Return the (x, y) coordinate for the center point of the cell that contains the specified text.  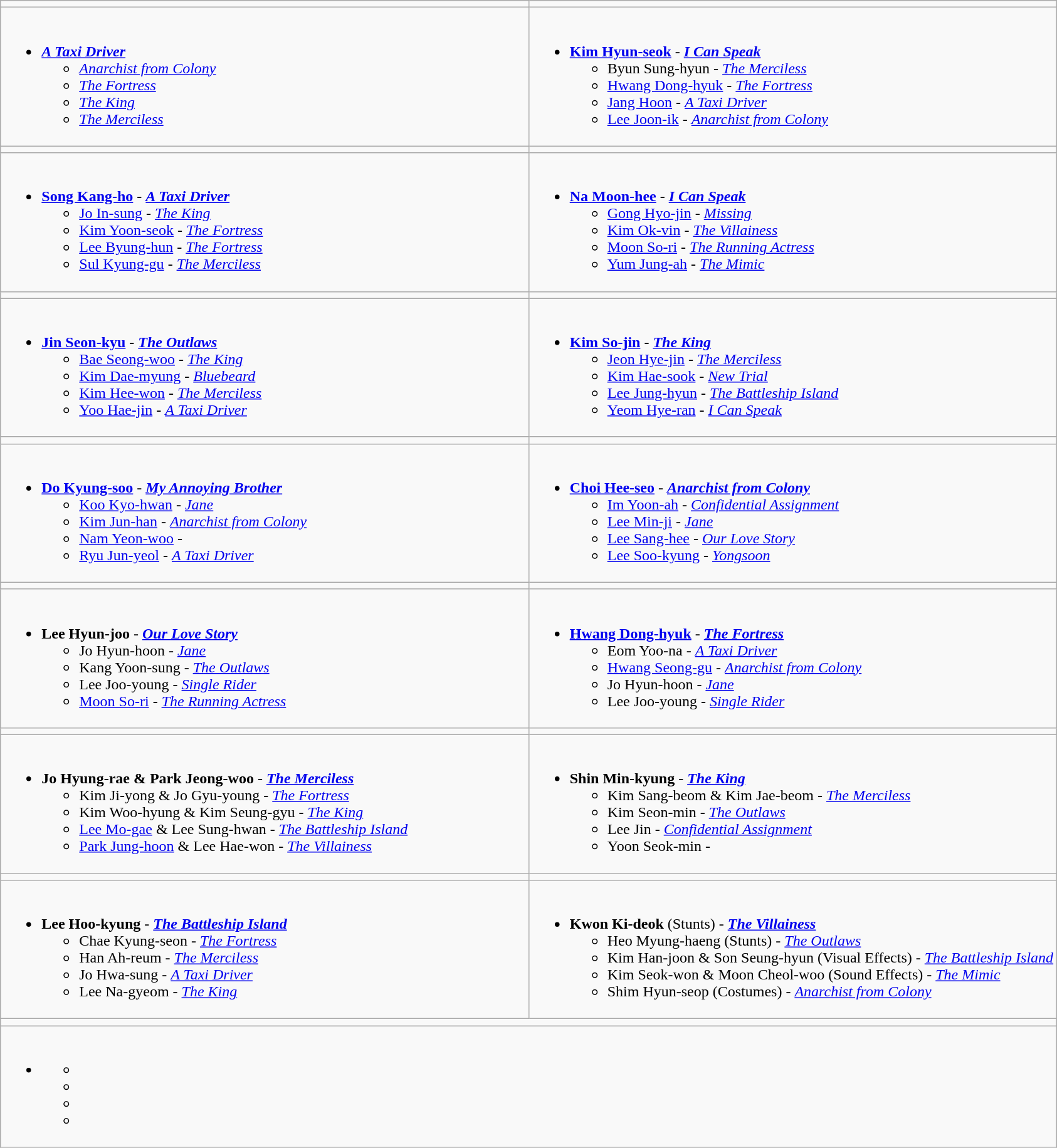
Lee Hoo-kyung - The Battleship IslandChae Kyung-seon - The FortressHan Ah-reum - The MercilessJo Hwa-sung - A Taxi DriverLee Na-gyeom - The King (265, 950)
Choi Hee-seo - Anarchist from ColonyIm Yoon-ah - Confidential AssignmentLee Min-ji - JaneLee Sang-hee - Our Love StoryLee Soo-kyung - Yongsoon (792, 513)
A Taxi DriverAnarchist from ColonyThe FortressThe KingThe Merciless (265, 76)
Song Kang-ho - A Taxi DriverJo In-sung - The KingKim Yoon-seok - The FortressLee Byung-hun - The FortressSul Kyung-gu - The Merciless (265, 222)
Kim Hyun-seok - I Can SpeakByun Sung-hyun - The MercilessHwang Dong-hyuk - The FortressJang Hoon - A Taxi DriverLee Joon-ik - Anarchist from Colony (792, 76)
Na Moon-hee - I Can SpeakGong Hyo-jin - MissingKim Ok-vin - The VillainessMoon So-ri - The Running ActressYum Jung-ah - The Mimic (792, 222)
Lee Hyun-joo - Our Love StoryJo Hyun-hoon - JaneKang Yoon-sung - The OutlawsLee Joo-young - Single RiderMoon So-ri - The Running Actress (265, 658)
Kim So-jin - The KingJeon Hye-jin - The MercilessKim Hae-sook - New TrialLee Jung-hyun - The Battleship IslandYeom Hye-ran - I Can Speak (792, 367)
Hwang Dong-hyuk - The FortressEom Yoo-na - A Taxi DriverHwang Seong-gu - Anarchist from ColonyJo Hyun-hoon - JaneLee Joo-young - Single Rider (792, 658)
Do Kyung-soo - My Annoying BrotherKoo Kyo-hwan - JaneKim Jun-han - Anarchist from ColonyNam Yeon-woo - Ryu Jun-yeol - A Taxi Driver (265, 513)
Jin Seon-kyu - The OutlawsBae Seong-woo - The KingKim Dae-myung - BluebeardKim Hee-won - The MercilessYoo Hae-jin - A Taxi Driver (265, 367)
Shin Min-kyung - The KingKim Sang-beom & Kim Jae-beom - The MercilessKim Seon-min - The OutlawsLee Jin - Confidential AssignmentYoon Seok-min - (792, 803)
